Return the [X, Y] coordinate for the center point of the cell that contains the specified text.  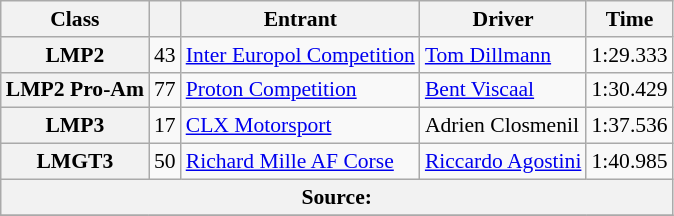
CLX Motorsport [300, 126]
Bent Viscaal [504, 90]
Source: [337, 197]
17 [165, 126]
1:37.536 [629, 126]
Class [75, 19]
LMP3 [75, 126]
LMP2 [75, 55]
50 [165, 162]
43 [165, 55]
Riccardo Agostini [504, 162]
1:30.429 [629, 90]
Time [629, 19]
LMGT3 [75, 162]
Driver [504, 19]
Entrant [300, 19]
LMP2 Pro-Am [75, 90]
77 [165, 90]
Adrien Closmenil [504, 126]
1:29.333 [629, 55]
Proton Competition [300, 90]
Tom Dillmann [504, 55]
1:40.985 [629, 162]
Inter Europol Competition [300, 55]
Richard Mille AF Corse [300, 162]
